From the cell containing the given text, extract its center point as [x, y] coordinate. 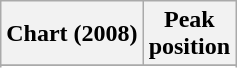
Peak position [189, 34]
Chart (2008) [72, 34]
